Search for the cell housing the specified text and yield its [x, y] center coordinate. 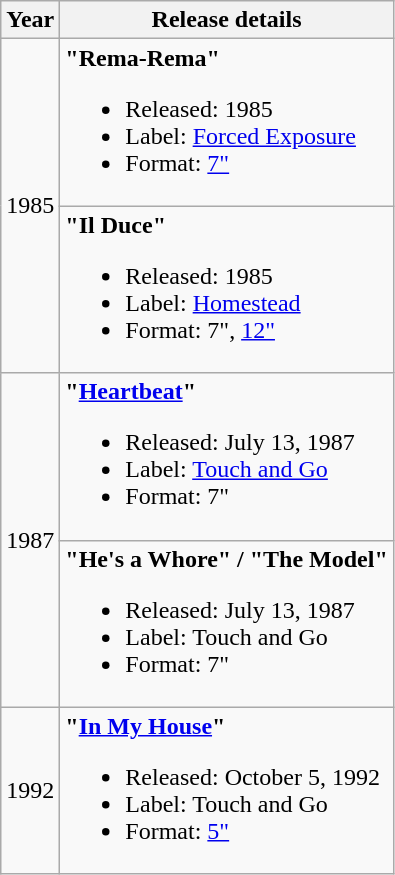
"Rema-Rema"Released: 1985Label: Forced ExposureFormat: 7" [226, 122]
"He's a Whore" / "The Model"Released: July 13, 1987Label: Touch and GoFormat: 7" [226, 624]
Release details [226, 20]
"In My House"Released: October 5, 1992Label: Touch and GoFormat: 5" [226, 790]
1985 [30, 206]
"Heartbeat"Released: July 13, 1987Label: Touch and GoFormat: 7" [226, 456]
1987 [30, 540]
"Il Duce"Released: 1985Label: HomesteadFormat: 7", 12" [226, 290]
1992 [30, 790]
Year [30, 20]
